Detect which cell encompasses the target text, then output its (x, y) center coordinate. 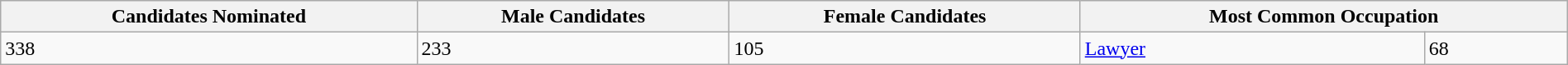
Female Candidates (905, 17)
Most Common Occupation (1323, 17)
Candidates Nominated (208, 17)
68 (1495, 48)
338 (208, 48)
Lawyer (1252, 48)
233 (573, 48)
Male Candidates (573, 17)
105 (905, 48)
